Find where the given text appears and provide that cell's center as (x, y) coordinate. 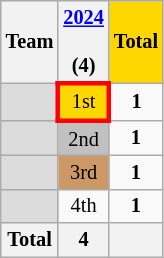
3rd (83, 172)
4 (83, 240)
2024(4) (83, 42)
1st (83, 102)
2nd (83, 138)
4th (83, 206)
Team (30, 42)
